For the text-containing cell, return its midpoint in [x, y] coordinate format. 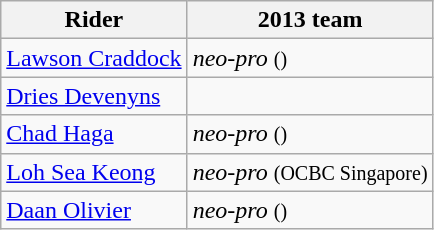
Loh Sea Keong [94, 172]
Lawson Craddock [94, 58]
neo-pro (OCBC Singapore) [310, 172]
Daan Olivier [94, 210]
Chad Haga [94, 134]
2013 team [310, 20]
Rider [94, 20]
Dries Devenyns [94, 96]
